Detect which cell encompasses the target text, then output its [x, y] center coordinate. 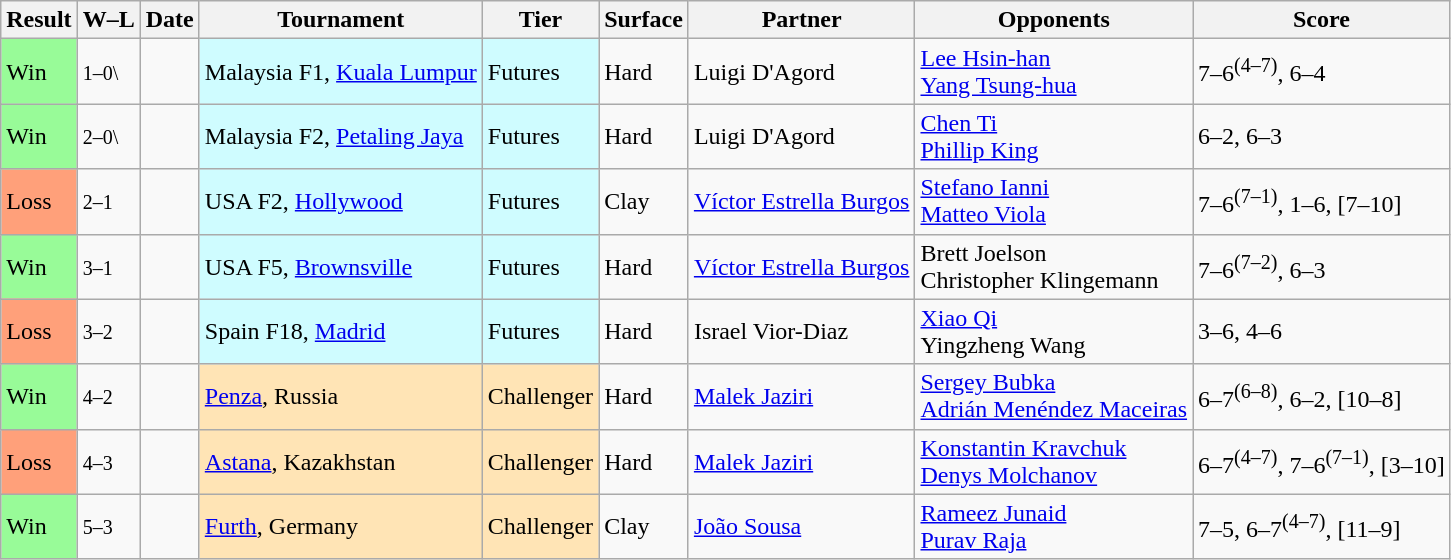
7–6(7–2), 6–3 [1322, 266]
Tier [540, 20]
Brett Joelson Christopher Klingemann [1054, 266]
Konstantin Kravchuk Denys Molchanov [1054, 462]
W–L [108, 20]
Partner [802, 20]
João Sousa [802, 526]
Furth, Germany [340, 526]
Tournament [340, 20]
Lee Hsin-han Yang Tsung-hua [1054, 72]
7–6(4–7), 6–4 [1322, 72]
7–6(7–1), 1–6, [7–10] [1322, 202]
Opponents [1054, 20]
Astana, Kazakhstan [340, 462]
Rameez Junaid Purav Raja [1054, 526]
Israel Vior-Diaz [802, 332]
Date [170, 20]
6–7(6–8), 6–2, [10–8] [1322, 396]
Score [1322, 20]
Result [39, 20]
6–7(4–7), 7–6(7–1), [3–10] [1322, 462]
3–6, 4–6 [1322, 332]
Malaysia F2, Petaling Jaya [340, 136]
4–2 [108, 396]
3–1 [108, 266]
6–2, 6–3 [1322, 136]
Spain F18, Madrid [340, 332]
Malaysia F1, Kuala Lumpur [340, 72]
5–3 [108, 526]
Sergey Bubka Adrián Menéndez Maceiras [1054, 396]
Stefano Ianni Matteo Viola [1054, 202]
Penza, Russia [340, 396]
Xiao Qi Yingzheng Wang [1054, 332]
3–2 [108, 332]
2–0\ [108, 136]
USA F5, Brownsville [340, 266]
4–3 [108, 462]
7–5, 6–7(4–7), [11–9] [1322, 526]
2–1 [108, 202]
Surface [644, 20]
Chen Ti Phillip King [1054, 136]
1–0\ [108, 72]
USA F2, Hollywood [340, 202]
